Return the (x, y) coordinate for the center point of the cell that contains the specified text.  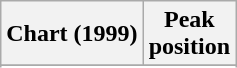
Peak position (189, 34)
Chart (1999) (72, 34)
